For the text-containing cell, return its midpoint in (x, y) coordinate format. 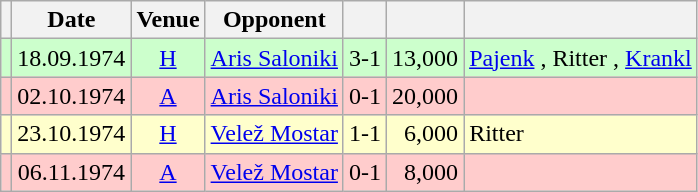
23.10.1974 (72, 134)
8,000 (426, 172)
06.11.1974 (72, 172)
1-1 (364, 134)
3-1 (364, 58)
02.10.1974 (72, 96)
18.09.1974 (72, 58)
6,000 (426, 134)
Pajenk , Ritter , Krankl (581, 58)
Venue (168, 20)
13,000 (426, 58)
20,000 (426, 96)
Ritter (581, 134)
Date (72, 20)
Opponent (274, 20)
